Provide the [X, Y] coordinate of the cell's center where the given text is located.  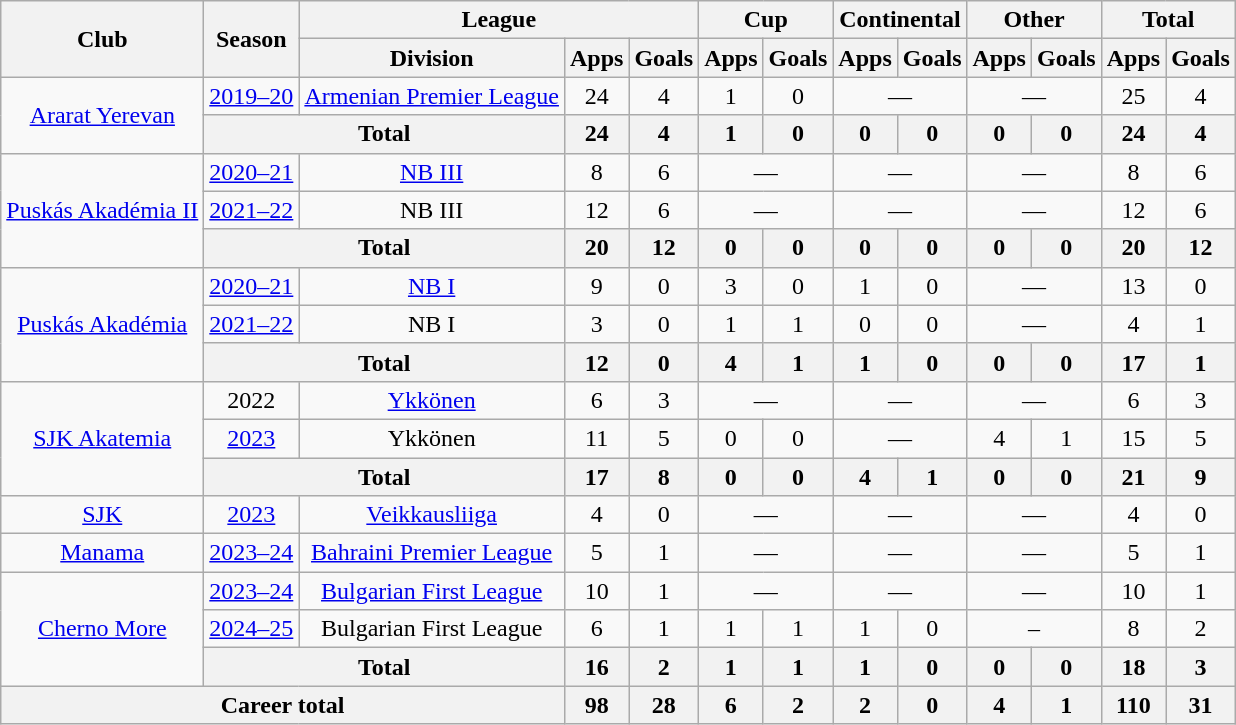
2022 [252, 400]
Cup [766, 20]
Puskás Akadémia [102, 324]
98 [596, 705]
Season [252, 39]
League [499, 20]
21 [1133, 477]
SJK Akatemia [102, 438]
Club [102, 39]
Continental [900, 20]
15 [1133, 438]
Armenian Premier League [432, 96]
11 [596, 438]
Career total [283, 705]
Division [432, 58]
25 [1133, 96]
28 [664, 705]
2024–25 [252, 629]
– [1034, 629]
SJK [102, 515]
Puskás Akadémia II [102, 210]
110 [1133, 705]
18 [1133, 667]
Cherno More [102, 629]
Manama [102, 553]
31 [1201, 705]
13 [1133, 286]
2019–20 [252, 96]
Ararat Yerevan [102, 115]
16 [596, 667]
Veikkausliiga [432, 515]
Other [1034, 20]
Bahraini Premier League [432, 553]
